Determine the [X, Y] coordinate at the center of the cell enclosing the given text.  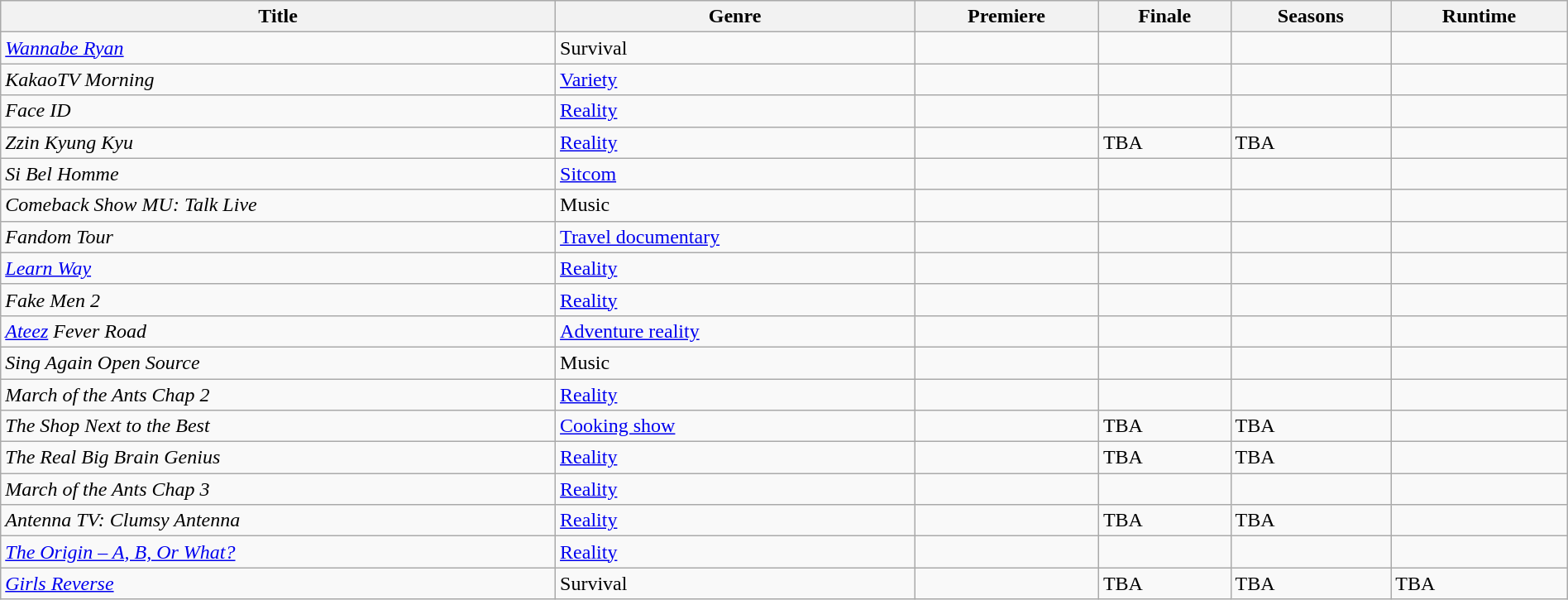
Zzin Kyung Kyu [278, 142]
Sing Again Open Source [278, 362]
Cooking show [735, 426]
Comeback Show MU: Talk Live [278, 205]
Finale [1164, 17]
Runtime [1480, 17]
The Origin – A, B, Or What? [278, 552]
Adventure reality [735, 331]
Ateez Fever Road [278, 331]
Girls Reverse [278, 583]
Wannabe Ryan [278, 48]
March of the Ants Chap 3 [278, 489]
Seasons [1311, 17]
Travel documentary [735, 237]
March of the Ants Chap 2 [278, 395]
Fake Men 2 [278, 300]
The Shop Next to the Best [278, 426]
Fandom Tour [278, 237]
Premiere [1007, 17]
Sitcom [735, 174]
KakaoTV Morning [278, 79]
Antenna TV: Clumsy Antenna [278, 521]
Learn Way [278, 268]
Genre [735, 17]
The Real Big Brain Genius [278, 458]
Title [278, 17]
Face ID [278, 111]
Si Bel Homme [278, 174]
Variety [735, 79]
